Identify which cell holds the provided text, then report its [x, y] central coordinate. 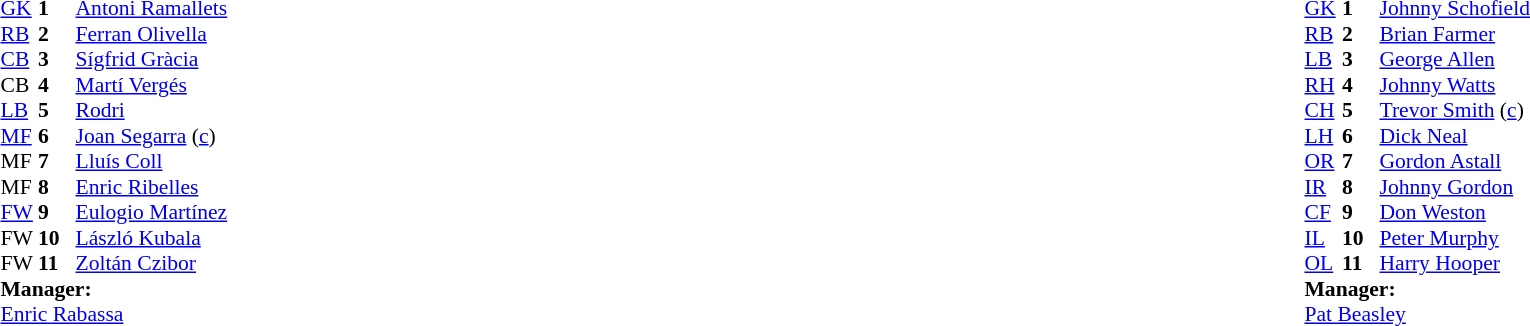
Lluís Coll [152, 161]
Rodri [152, 111]
LH [1323, 136]
Don Weston [1454, 213]
Gordon Astall [1454, 161]
Brian Farmer [1454, 34]
OL [1323, 263]
Martí Vergés [152, 85]
Sígfrid Gràcia [152, 59]
Eulogio Martínez [152, 213]
László Kubala [152, 238]
George Allen [1454, 59]
IR [1323, 187]
OR [1323, 161]
RH [1323, 85]
Ferran Olivella [152, 34]
Peter Murphy [1454, 238]
Joan Segarra (c) [152, 136]
Zoltán Czibor [152, 263]
Johnny Watts [1454, 85]
Trevor Smith (c) [1454, 111]
IL [1323, 238]
CF [1323, 213]
CH [1323, 111]
Johnny Gordon [1454, 187]
Dick Neal [1454, 136]
Harry Hooper [1454, 263]
Enric Ribelles [152, 187]
